Return [X, Y] of the center of cell containing provided text 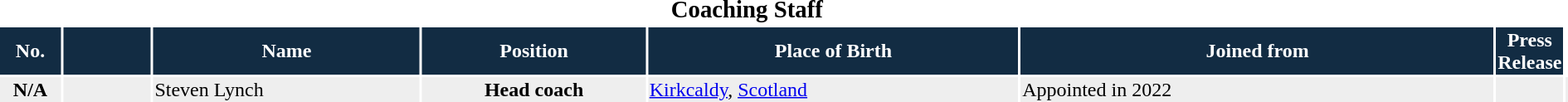
Press Release [1530, 51]
No. [30, 51]
Joined from [1258, 51]
Place of Birth [833, 51]
Head coach [534, 90]
Kirkcaldy, Scotland [833, 90]
N/A [30, 90]
Steven Lynch [287, 90]
Position [534, 51]
Appointed in 2022 [1258, 90]
Name [287, 51]
